Find where the given text appears and provide that cell's center as [x, y] coordinate. 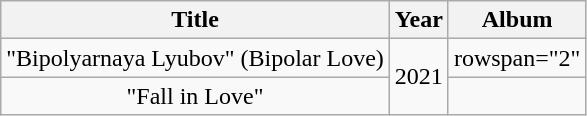
2021 [418, 77]
Year [418, 20]
rowspan="2" [517, 58]
Album [517, 20]
Title [196, 20]
"Bipolyarnaya Lyubov" (Bipolar Love) [196, 58]
"Fall in Love" [196, 96]
